Return the (X, Y) coordinate for the center point of the cell that contains the specified text.  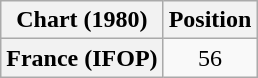
56 (210, 58)
Chart (1980) (82, 20)
France (IFOP) (82, 58)
Position (210, 20)
